Capture the cell that displays the provided text and extract its [X, Y] central coordinate. 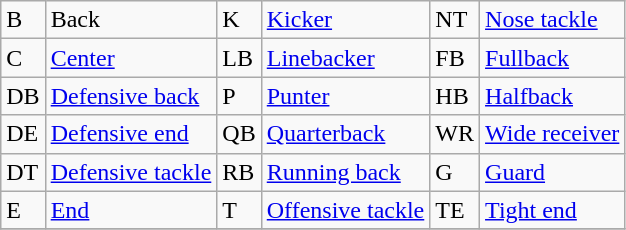
Fullback [552, 58]
C [23, 58]
Defensive back [131, 96]
WR [455, 134]
Halfback [552, 96]
RB [239, 172]
Offensive tackle [346, 210]
End [131, 210]
Nose tackle [552, 20]
LB [239, 58]
Back [131, 20]
TE [455, 210]
Wide receiver [552, 134]
FB [455, 58]
QB [239, 134]
E [23, 210]
NT [455, 20]
HB [455, 96]
DT [23, 172]
Quarterback [346, 134]
DB [23, 96]
T [239, 210]
Tight end [552, 210]
Punter [346, 96]
Defensive tackle [131, 172]
Guard [552, 172]
Running back [346, 172]
P [239, 96]
Defensive end [131, 134]
Center [131, 58]
DE [23, 134]
B [23, 20]
Linebacker [346, 58]
Kicker [346, 20]
G [455, 172]
K [239, 20]
